Find where the given text appears and provide that cell's center as [x, y] coordinate. 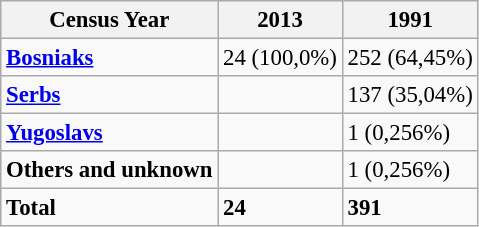
2013 [280, 20]
252 (64,45%) [410, 58]
Census Year [110, 20]
137 (35,04%) [410, 95]
24 (100,0%) [280, 58]
1991 [410, 20]
24 [280, 208]
Serbs [110, 95]
Others and unknown [110, 170]
391 [410, 208]
Yugoslavs [110, 133]
Bosniaks [110, 58]
Total [110, 208]
